Identify which cell holds the provided text, then report its (X, Y) central coordinate. 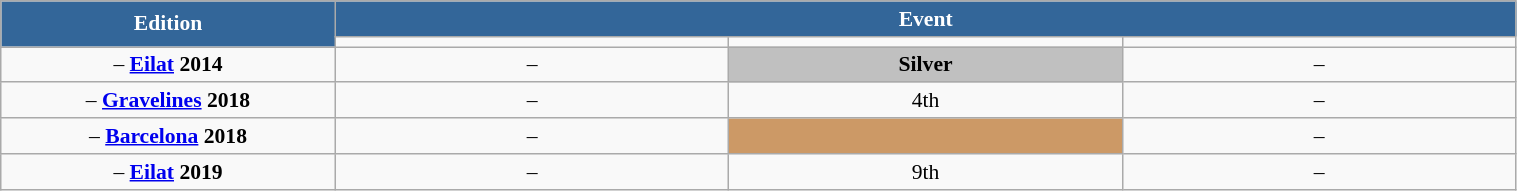
9th (926, 172)
– Eilat 2014 (168, 65)
– Eilat 2019 (168, 172)
– Barcelona 2018 (168, 136)
Event (926, 19)
Silver (926, 65)
Edition (168, 24)
– Gravelines 2018 (168, 101)
4th (926, 101)
